Output the [x, y] coordinate of the center of the cell containing the given text.  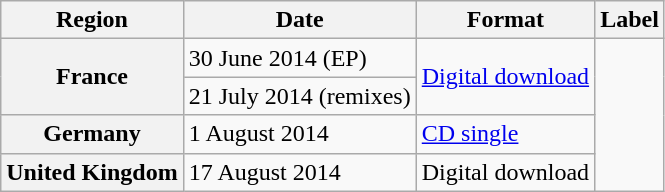
Label [630, 20]
Germany [92, 134]
Format [505, 20]
17 August 2014 [300, 172]
Region [92, 20]
21 July 2014 (remixes) [300, 96]
France [92, 77]
Date [300, 20]
1 August 2014 [300, 134]
CD single [505, 134]
30 June 2014 (EP) [300, 58]
United Kingdom [92, 172]
